Extract the (X, Y) coordinate from the center of the cell holding the provided text.  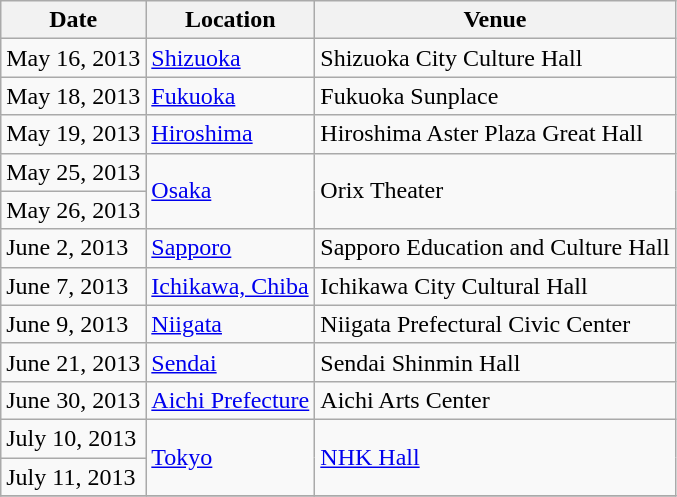
May 18, 2013 (74, 96)
NHK Hall (495, 457)
Sendai (230, 362)
Tokyo (230, 457)
Ichikawa City Cultural Hall (495, 286)
June 7, 2013 (74, 286)
Date (74, 20)
Sapporo Education and Culture Hall (495, 248)
July 11, 2013 (74, 477)
May 16, 2013 (74, 58)
Shizuoka City Culture Hall (495, 58)
May 19, 2013 (74, 134)
Sendai Shinmin Hall (495, 362)
Hiroshima (230, 134)
Fukuoka (230, 96)
June 30, 2013 (74, 400)
June 9, 2013 (74, 324)
Hiroshima Aster Plaza Great Hall (495, 134)
Shizuoka (230, 58)
Osaka (230, 191)
Sapporo (230, 248)
June 2, 2013 (74, 248)
Venue (495, 20)
Niigata Prefectural Civic Center (495, 324)
Location (230, 20)
Niigata (230, 324)
Aichi Prefecture (230, 400)
Ichikawa, Chiba (230, 286)
Orix Theater (495, 191)
June 21, 2013 (74, 362)
Aichi Arts Center (495, 400)
May 25, 2013 (74, 172)
May 26, 2013 (74, 210)
July 10, 2013 (74, 438)
Fukuoka Sunplace (495, 96)
